From the cell containing the given text, extract its center point as (x, y) coordinate. 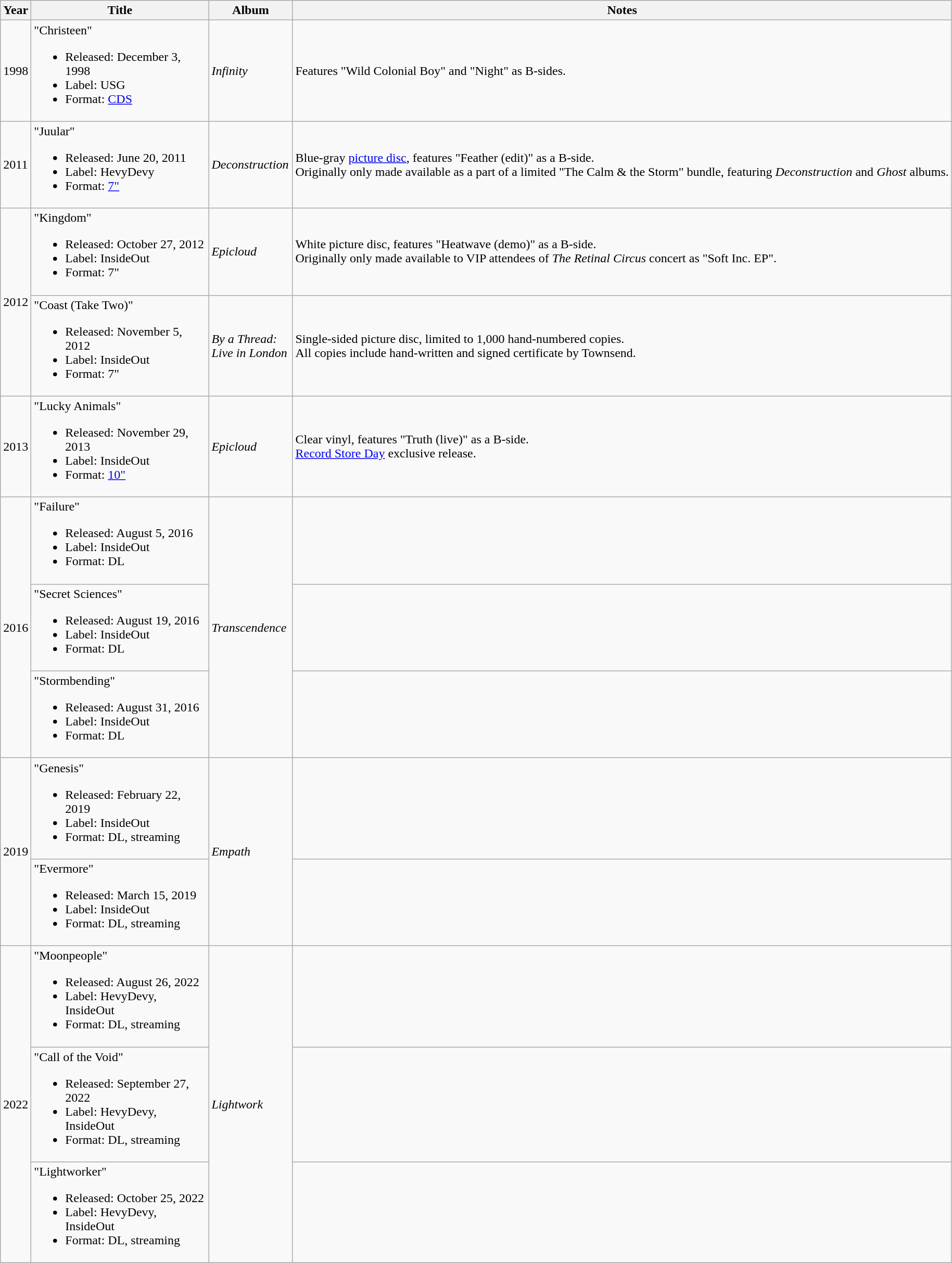
By a Thread: Live in London (251, 346)
"Secret Sciences"Released: August 19, 2016Label: InsideOutFormat: DL (120, 628)
"Coast (Take Two)"Released: November 5, 2012Label: InsideOutFormat: 7" (120, 346)
"Lightworker"Released: October 25, 2022Label: HevyDevy, InsideOutFormat: DL, streaming (120, 1213)
"Moonpeople"Released: August 26, 2022Label: HevyDevy, InsideOutFormat: DL, streaming (120, 996)
"Juular"Released: June 20, 2011Label: HevyDevyFormat: 7" (120, 164)
"Lucky Animals"Released: November 29, 2013Label: InsideOutFormat: 10" (120, 446)
Transcendence (251, 628)
2019 (16, 851)
Year (16, 10)
Features "Wild Colonial Boy" and "Night" as B-sides. (622, 71)
"Christeen"Released: December 3, 1998Label: USGFormat: CDS (120, 71)
"Call of the Void"Released: September 27, 2022Label: HevyDevy, InsideOutFormat: DL, streaming (120, 1104)
"Evermore"Released: March 15, 2019Label: InsideOutFormat: DL, streaming (120, 902)
"Failure"Released: August 5, 2016Label: InsideOutFormat: DL (120, 540)
"Kingdom"Released: October 27, 2012Label: InsideOutFormat: 7" (120, 252)
"Genesis"Released: February 22, 2019Label: InsideOutFormat: DL, streaming (120, 808)
Deconstruction (251, 164)
Title (120, 10)
Clear vinyl, features "Truth (live)" as a B-side. Record Store Day exclusive release. (622, 446)
2016 (16, 628)
Single-sided picture disc, limited to 1,000 hand-numbered copies.All copies include hand-written and signed certificate by Townsend. (622, 346)
Notes (622, 10)
2012 (16, 302)
2011 (16, 164)
Infinity (251, 71)
2013 (16, 446)
"Stormbending"Released: August 31, 2016Label: InsideOutFormat: DL (120, 714)
Album (251, 10)
Empath (251, 851)
1998 (16, 71)
2022 (16, 1104)
Lightwork (251, 1104)
